From the cell containing the given text, extract its center point as (x, y) coordinate. 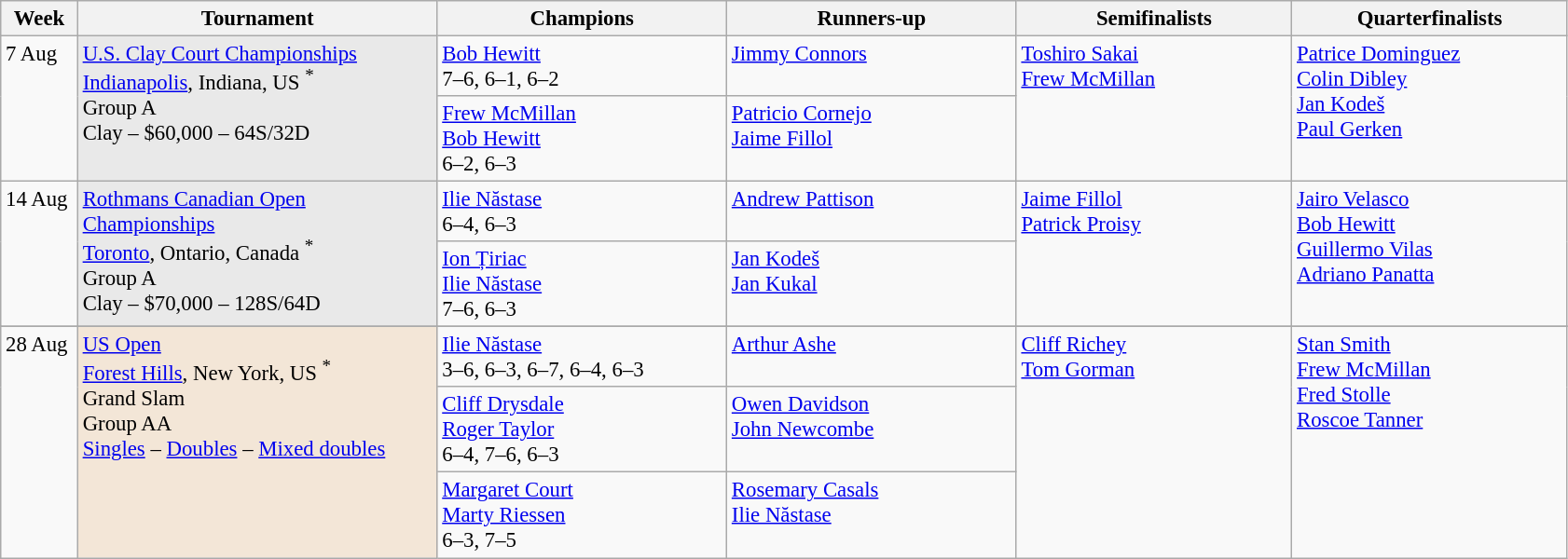
Ilie Năstase 3–6, 6–3, 6–7, 6–4, 6–3 (582, 358)
Week (39, 19)
Cliff Drysdale Roger Taylor 6–4, 7–6, 6–3 (582, 430)
Tournament (257, 19)
Quarterfinalists (1430, 19)
Arthur Ashe (873, 358)
Andrew Pattison (873, 212)
Jimmy Connors (873, 67)
Runners-up (873, 19)
Margaret Court Marty Riessen 6–3, 7–5 (582, 515)
28 Aug (39, 443)
Owen Davidson John Newcombe (873, 430)
Bob Hewitt 7–6, 6–1, 6–2 (582, 67)
Toshiro Sakai Frew McMillan (1154, 109)
Rothmans Canadian Open Championships Toronto, Ontario, Canada * Group A Clay – $70,000 – 128S/64D (257, 254)
Cliff Richey Tom Gorman (1154, 443)
7 Aug (39, 109)
U.S. Clay Court Championships Indianapolis, Indiana, US * Group A Clay – $60,000 – 64S/32D (257, 109)
Jairo Velasco Bob Hewitt Guillermo Vilas Adriano Panatta (1430, 254)
Patrice Dominguez Colin Dibley Jan Kodeš Paul Gerken (1430, 109)
Ilie Năstase 6–4, 6–3 (582, 212)
US Open Forest Hills, New York, US * Grand Slam Group AA Singles – Doubles – Mixed doubles (257, 443)
Champions (582, 19)
Frew McMillan Bob Hewitt 6–2, 6–3 (582, 139)
Jan Kodeš Jan Kukal (873, 284)
14 Aug (39, 254)
Stan Smith Frew McMillan Fred Stolle Roscoe Tanner (1430, 443)
Patricio Cornejo Jaime Fillol (873, 139)
Semifinalists (1154, 19)
Jaime Fillol Patrick Proisy (1154, 254)
Ion Țiriac Ilie Năstase 7–6, 6–3 (582, 284)
Rosemary Casals Ilie Năstase (873, 515)
